Detect which cell encompasses the target text, then output its [x, y] center coordinate. 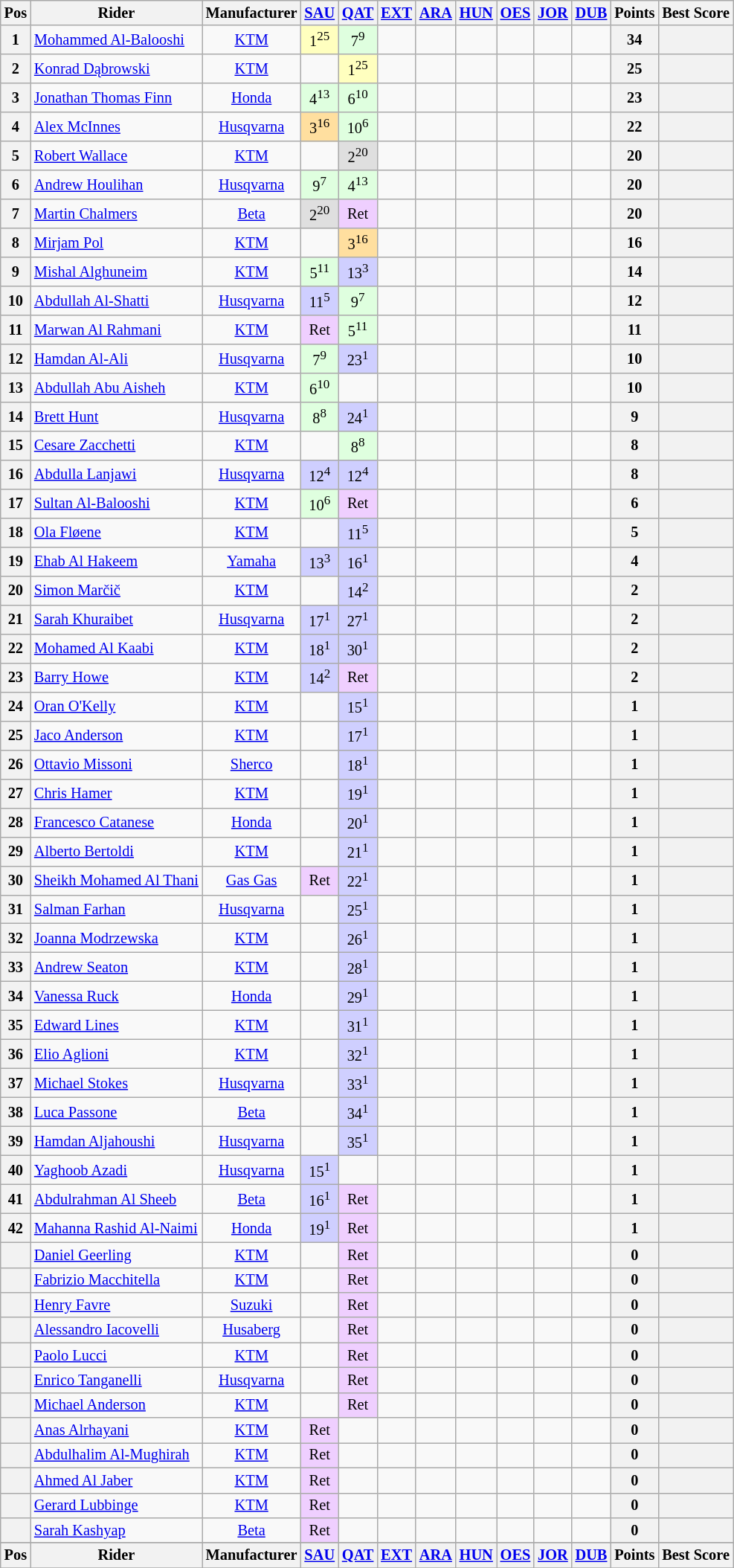
Paolo Lucci [116, 1355]
Konrad Dąbrowski [116, 68]
Sultan Al-Balooshi [116, 503]
Abdulhalim Al-Mughirah [116, 1455]
Anas Alrhayani [116, 1430]
Sherco [251, 765]
35 [16, 1025]
271 [358, 619]
Oran O'Kelly [116, 707]
Abdullah Abu Aisheh [116, 387]
Abdulrahman Al Sheeb [116, 1199]
201 [358, 823]
Mahanna Rashid Al-Naimi [116, 1227]
15 [16, 445]
7 [16, 214]
24 [16, 707]
Mishal Alghuneim [116, 272]
241 [358, 417]
211 [358, 851]
Elio Aglioni [116, 1053]
Alessandro Iacovelli [116, 1330]
17 [16, 503]
Yamaha [251, 561]
321 [358, 1053]
Henry Favre [116, 1305]
Andrew Houlihan [116, 184]
Yaghoob Azadi [116, 1169]
31 [16, 909]
Edward Lines [116, 1025]
30 [16, 881]
261 [358, 939]
Ola Fløene [116, 533]
Martin Chalmers [116, 214]
Hamdan Aljahoushi [116, 1141]
221 [358, 881]
331 [358, 1083]
19 [16, 561]
Abdulla Lanjawi [116, 475]
281 [358, 967]
Mohammed Al-Balooshi [116, 40]
Ehab Al Hakeem [116, 561]
21 [16, 619]
Mirjam Pol [116, 242]
13 [16, 387]
33 [16, 967]
341 [358, 1111]
Francesco Catanese [116, 823]
Fabrizio Macchitella [116, 1280]
37 [16, 1083]
Robert Wallace [116, 156]
36 [16, 1053]
32 [16, 939]
Sarah Kashyap [116, 1530]
Jonathan Thomas Finn [116, 98]
Jaco Anderson [116, 735]
Andrew Seaton [116, 967]
Cesare Zacchetti [116, 445]
251 [358, 909]
291 [358, 995]
39 [16, 1141]
29 [16, 851]
301 [358, 649]
Abdullah Al-Shatti [116, 301]
27 [16, 793]
311 [358, 1025]
Salman Farhan [116, 909]
Marwan Al Rahmani [116, 330]
26 [16, 765]
Husaberg [251, 1330]
Simon Marčič [116, 591]
41 [16, 1199]
Joanna Modrzewska [116, 939]
Alberto Bertoldi [116, 851]
Michael Anderson [116, 1405]
42 [16, 1227]
Gerard Lubbinge [116, 1506]
Suzuki [251, 1305]
Ahmed Al Jaber [116, 1480]
Gas Gas [251, 881]
231 [358, 359]
Enrico Tanganelli [116, 1380]
Hamdan Al-Ali [116, 359]
Ottavio Missoni [116, 765]
Barry Howe [116, 677]
351 [358, 1141]
Chris Hamer [116, 793]
Luca Passone [116, 1111]
Sheikh Mohamed Al Thani [116, 881]
Brett Hunt [116, 417]
18 [16, 533]
Sarah Khuraibet [116, 619]
Mohamed Al Kaabi [116, 649]
38 [16, 1111]
28 [16, 823]
Michael Stokes [116, 1083]
Alex McInnes [116, 126]
Vanessa Ruck [116, 995]
40 [16, 1169]
Daniel Geerling [116, 1255]
3 [16, 98]
